Scan for the cell matching the given text and deliver its [x, y] coordinate at center. 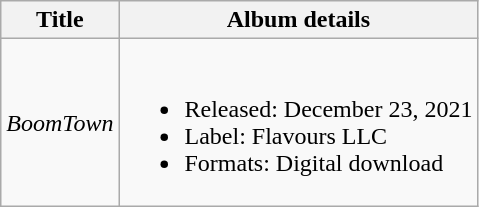
Title [60, 20]
Released: December 23, 2021Label: Flavours LLCFormats: Digital download [298, 122]
BoomTown [60, 122]
Album details [298, 20]
